Output the (X, Y) coordinate of the center of the cell containing the given text.  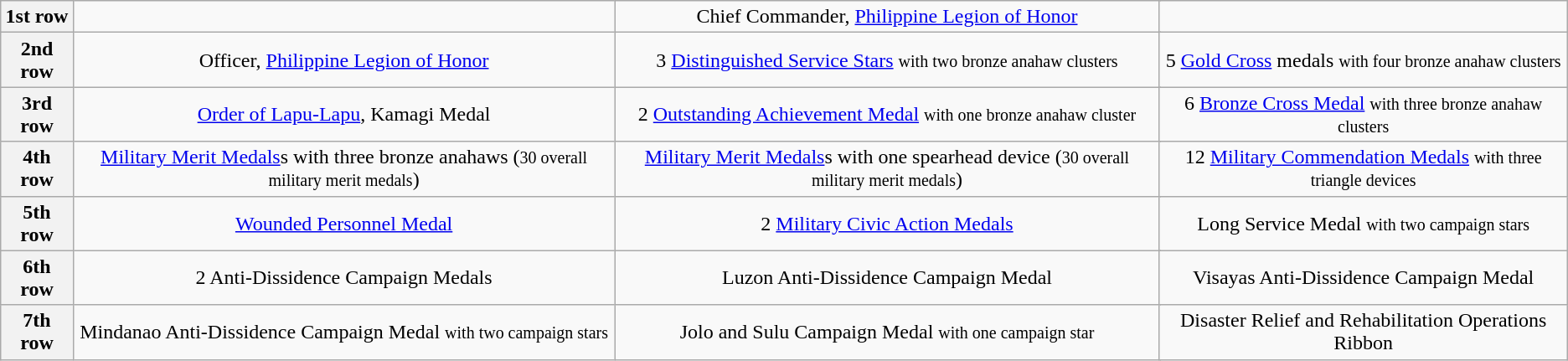
6th row (37, 278)
3rd row (37, 114)
Order of Lapu-Lapu, Kamagi Medal (343, 114)
2 Anti-Dissidence Campaign Medals (343, 278)
Visayas Anti-Dissidence Campaign Medal (1364, 278)
2 Military Civic Action Medals (887, 223)
6 Bronze Cross Medal with three bronze anahaw clusters (1364, 114)
Officer, Philippine Legion of Honor (343, 60)
Chief Commander, Philippine Legion of Honor (887, 17)
Long Service Medal with two campaign stars (1364, 223)
7th row (37, 332)
Jolo and Sulu Campaign Medal with one campaign star (887, 332)
1st row (37, 17)
Disaster Relief and Rehabilitation Operations Ribbon (1364, 332)
Military Merit Medalss with one spearhead device (30 overall military merit medals) (887, 169)
2 Outstanding Achievement Medal with one bronze anahaw cluster (887, 114)
Mindanao Anti-Dissidence Campaign Medal with two campaign stars (343, 332)
4th row (37, 169)
Wounded Personnel Medal (343, 223)
3 Distinguished Service Stars with two bronze anahaw clusters (887, 60)
Luzon Anti-Dissidence Campaign Medal (887, 278)
12 Military Commendation Medals with three triangle devices (1364, 169)
Military Merit Medalss with three bronze anahaws (30 overall military merit medals) (343, 169)
2nd row (37, 60)
5th row (37, 223)
5 Gold Cross medals with four bronze anahaw clusters (1364, 60)
